Provide the (X, Y) coordinate of the cell's center where the given text is located.  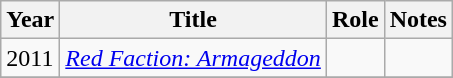
Red Faction: Armageddon (194, 58)
Role (355, 20)
Notes (418, 20)
Title (194, 20)
2011 (30, 58)
Year (30, 20)
